Extract the (X, Y) coordinate from the center of the cell holding the provided text.  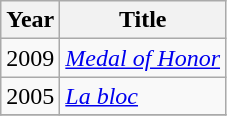
Title (143, 20)
Year (30, 20)
La bloc (143, 96)
Medal of Honor (143, 58)
2009 (30, 58)
2005 (30, 96)
